Find where the given text appears and provide that cell's center as (x, y) coordinate. 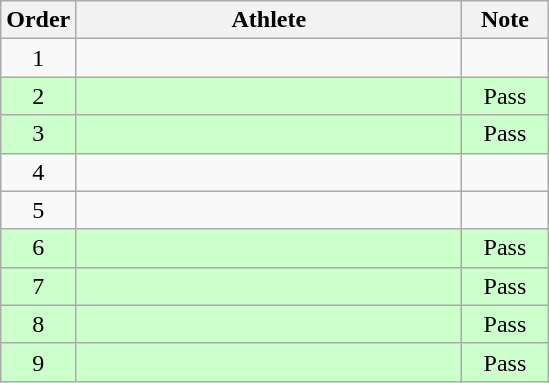
Order (38, 20)
4 (38, 172)
9 (38, 362)
Athlete (269, 20)
1 (38, 58)
8 (38, 324)
3 (38, 134)
2 (38, 96)
6 (38, 248)
Note (505, 20)
7 (38, 286)
5 (38, 210)
